Detect which cell encompasses the target text, then output its (X, Y) center coordinate. 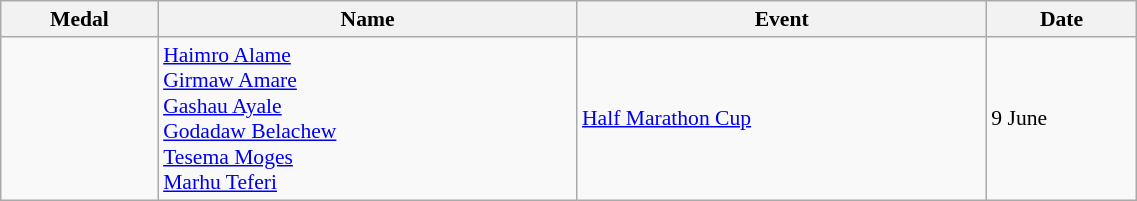
Name (368, 19)
Event (782, 19)
Date (1062, 19)
Medal (80, 19)
Half Marathon Cup (782, 118)
Haimro AlameGirmaw AmareGashau AyaleGodadaw BelachewTesema MogesMarhu Teferi (368, 118)
9 June (1062, 118)
